Identify which cell holds the provided text, then report its (X, Y) central coordinate. 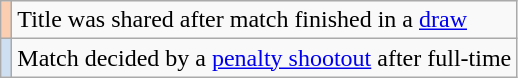
Title was shared after match finished in a draw (264, 20)
Match decided by a penalty shootout after full-time (264, 58)
